Search for the cell housing the specified text and yield its [x, y] center coordinate. 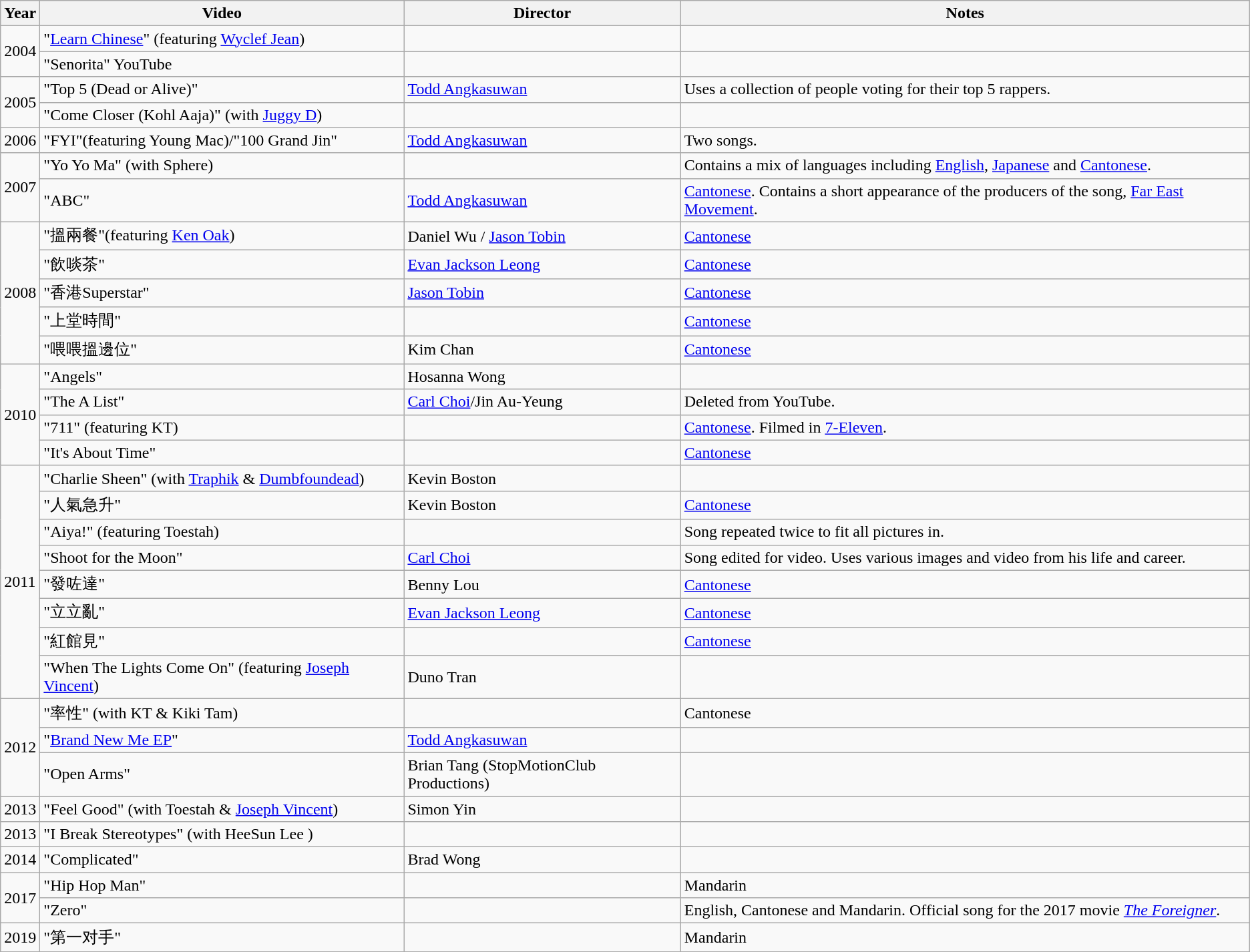
"Senorita" YouTube [222, 64]
"上堂時間" [222, 322]
Director [542, 13]
Uses a collection of people voting for their top 5 rappers. [965, 89]
"Learn Chinese" (featuring Wyclef Jean) [222, 39]
"When The Lights Come On" (featuring Joseph Vincent) [222, 677]
Brad Wong [542, 860]
"搵兩餐"(featuring Ken Oak) [222, 236]
"FYI"(featuring Young Mac)/"100 Grand Jin" [222, 140]
"Top 5 (Dead or Alive)" [222, 89]
"I Break Stereotypes" (with HeeSun Lee ) [222, 835]
"紅館見" [222, 641]
"立立亂" [222, 613]
English, Cantonese and Mandarin. Official song for the 2017 movie The Foreigner. [965, 911]
2005 [20, 102]
Deleted from YouTube. [965, 402]
Kim Chan [542, 350]
"Feel Good" (with Toestah & Joseph Vincent) [222, 808]
"Brand New Me EP" [222, 740]
Duno Tran [542, 677]
"香港Superstar" [222, 292]
"Hip Hop Man" [222, 885]
"Complicated" [222, 860]
"The A List" [222, 402]
2010 [20, 415]
2007 [20, 187]
2014 [20, 860]
Two songs. [965, 140]
2004 [20, 51]
"率性" (with KT & Kiki Tam) [222, 713]
Simon Yin [542, 808]
"喂喂搵邊位" [222, 350]
"711" (featuring KT) [222, 427]
Cantonese. Contains a short appearance of the producers of the song, Far East Movement. [965, 200]
"人氣急升" [222, 505]
2017 [20, 898]
Carl Choi/Jin Au-Yeung [542, 402]
Benny Lou [542, 585]
Hosanna Wong [542, 377]
Year [20, 13]
Carl Choi [542, 557]
Video [222, 13]
Cantonese. Filmed in 7-Eleven. [965, 427]
2008 [20, 292]
Brian Tang (StopMotionClub Productions) [542, 774]
"Open Arms" [222, 774]
"飲啖茶" [222, 264]
2019 [20, 937]
2011 [20, 582]
"Shoot for the Moon" [222, 557]
"Aiya!" (featuring Toestah) [222, 532]
"Come Closer (Kohl Aaja)" (with Juggy D) [222, 115]
Daniel Wu / Jason Tobin [542, 236]
"發咗達" [222, 585]
"Yo Yo Ma" (with Sphere) [222, 166]
"Zero" [222, 911]
Notes [965, 13]
Jason Tobin [542, 292]
Song repeated twice to fit all pictures in. [965, 532]
2012 [20, 748]
"第一对手" [222, 937]
"It's About Time" [222, 453]
Contains a mix of languages including English, Japanese and Cantonese. [965, 166]
"Charlie Sheen" (with Traphik & Dumbfoundead) [222, 478]
"Angels" [222, 377]
Song edited for video. Uses various images and video from his life and career. [965, 557]
"ABC" [222, 200]
2006 [20, 140]
